Search for the cell housing the specified text and yield its [X, Y] center coordinate. 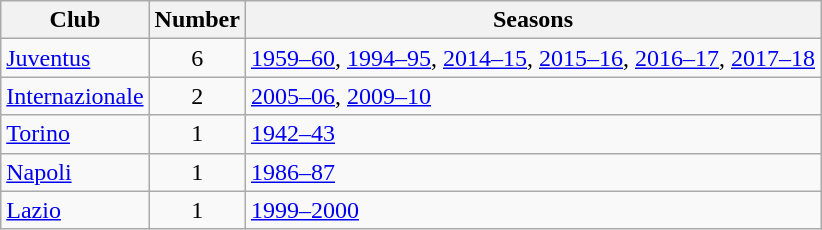
Internazionale [75, 96]
Juventus [75, 58]
Lazio [75, 210]
Club [75, 20]
Number [197, 20]
Seasons [532, 20]
2005–06, 2009–10 [532, 96]
1959–60, 1994–95, 2014–15, 2015–16, 2016–17, 2017–18 [532, 58]
Torino [75, 134]
1986–87 [532, 172]
6 [197, 58]
2 [197, 96]
Napoli [75, 172]
1999–2000 [532, 210]
1942–43 [532, 134]
